Return the [X, Y] coordinate for the center point of the cell that contains the specified text.  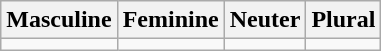
Plural [344, 20]
Masculine [59, 20]
Neuter [265, 20]
Feminine [170, 20]
